For the text-containing cell, return its midpoint in (X, Y) coordinate format. 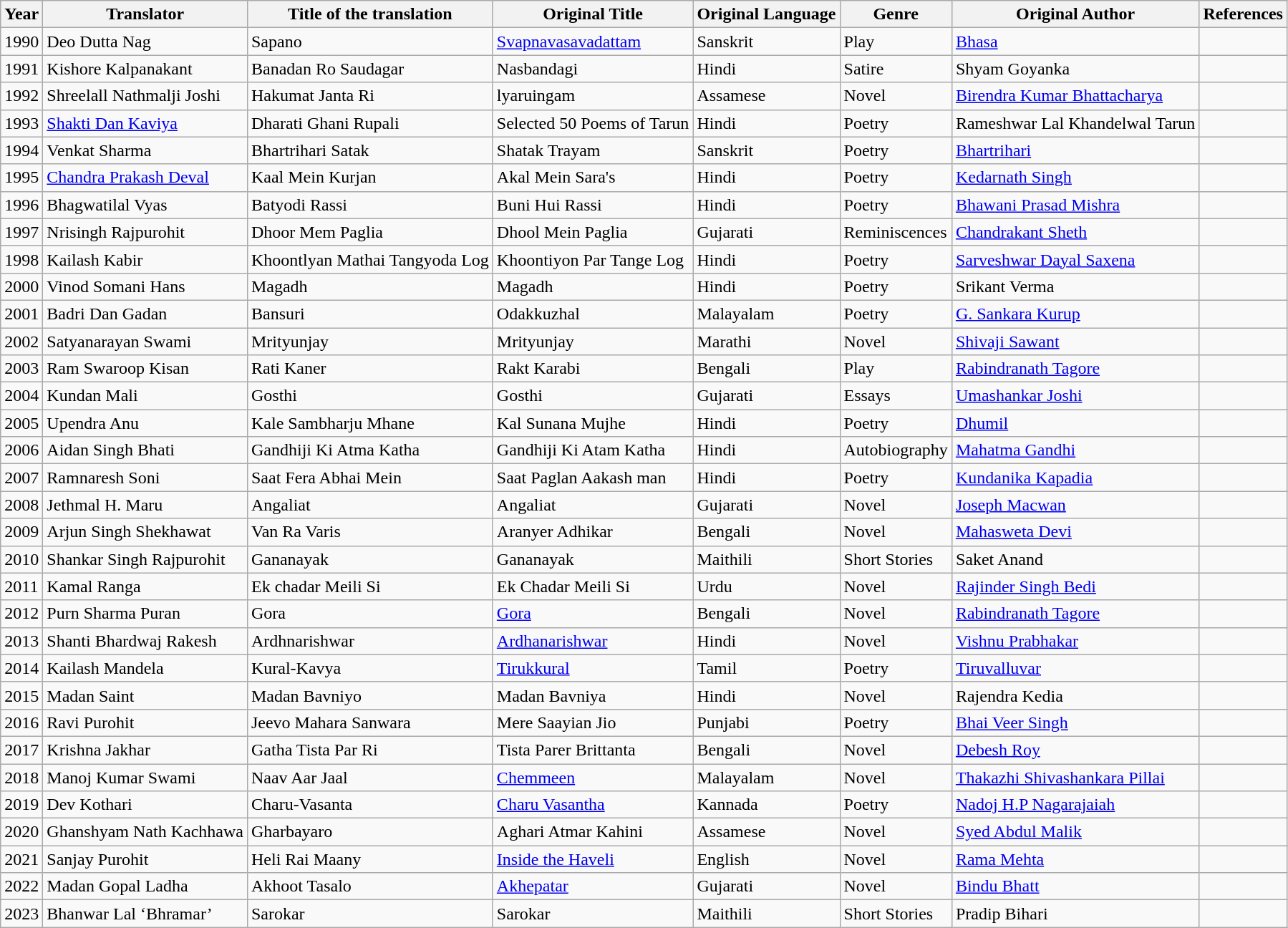
Shanti Bhardwaj Rakesh (145, 641)
Kundanika Kapadia (1075, 478)
Dharati Ghani Rupali (369, 123)
Charu-Vasanta (369, 805)
Tirukkural (593, 668)
Akhepatar (593, 886)
Banadan Ro Saudagar (369, 69)
1996 (21, 205)
Khoontiyon Par Tange Log (593, 259)
Original Language (766, 14)
Bhartrihari (1075, 150)
Vishnu Prabhakar (1075, 641)
Madan Bavniya (593, 695)
Joseph Macwan (1075, 505)
Ravi Purohit (145, 722)
Genre (896, 14)
Charu Vasantha (593, 805)
Aranyer Adhikar (593, 532)
Arjun Singh Shekhawat (145, 532)
Svapnavasavadattam (593, 42)
Saat Fera Abhai Mein (369, 478)
Dhumil (1075, 423)
2010 (21, 559)
2015 (21, 695)
G. Sankara Kurup (1075, 314)
Aidan Singh Bhati (145, 450)
Marathi (766, 342)
2005 (21, 423)
2017 (21, 750)
2004 (21, 396)
Year (21, 14)
Kishore Kalpanakant (145, 69)
Purn Sharma Puran (145, 614)
2002 (21, 342)
2011 (21, 586)
2014 (21, 668)
Ghanshyam Nath Kachhawa (145, 832)
Kannada (766, 805)
2003 (21, 369)
Satire (896, 69)
Pradip Bihari (1075, 914)
1990 (21, 42)
Gharbayaro (369, 832)
1992 (21, 96)
Tiruvalluvar (1075, 668)
Rajendra Kedia (1075, 695)
Bindu Bhatt (1075, 886)
Sarveshwar Dayal Saxena (1075, 259)
Reminiscences (896, 232)
1991 (21, 69)
2007 (21, 478)
Dhool Mein Paglia (593, 232)
Birendra Kumar Bhattacharya (1075, 96)
Sapano (369, 42)
Debesh Roy (1075, 750)
Nadoj H.P Nagarajaiah (1075, 805)
Chandra Prakash Deval (145, 178)
Kaal Mein Kurjan (369, 178)
Satyanarayan Swami (145, 342)
Shivaji Sawant (1075, 342)
2023 (21, 914)
2008 (21, 505)
Translator (145, 14)
Thakazhi Shivashankara Pillai (1075, 777)
Kedarnath Singh (1075, 178)
Shatak Trayam (593, 150)
Ram Swaroop Kisan (145, 369)
Jethmal H. Maru (145, 505)
2021 (21, 859)
Krishna Jakhar (145, 750)
Umashankar Joshi (1075, 396)
Bhasa (1075, 42)
2019 (21, 805)
Bhai Veer Singh (1075, 722)
Manoj Kumar Swami (145, 777)
Akhoot Tasalo (369, 886)
Gatha Tista Par Ri (369, 750)
Ardhanarishwar (593, 641)
Inside the Haveli (593, 859)
Jeevo Mahara Sanwara (369, 722)
Ek chadar Meili Si (369, 586)
lyaruingam (593, 96)
Gandhiji Ki Atma Katha (369, 450)
Rajinder Singh Bedi (1075, 586)
Rama Mehta (1075, 859)
Dhoor Mem Paglia (369, 232)
1998 (21, 259)
Bhanwar Lal ‘Bhramar’ (145, 914)
Hakumat Janta Ri (369, 96)
Mahasweta Devi (1075, 532)
Kailash Mandela (145, 668)
Chandrakant Sheth (1075, 232)
Odakkuzhal (593, 314)
Mahatma Gandhi (1075, 450)
2013 (21, 641)
Khoontlyan Mathai Tangyoda Log (369, 259)
Tista Parer Brittanta (593, 750)
Sanjay Purohit (145, 859)
Srikant Verma (1075, 286)
Original Author (1075, 14)
Kale Sambharju Mhane (369, 423)
2000 (21, 286)
Title of the translation (369, 14)
Shakti Dan Kaviya (145, 123)
Mere Saayian Jio (593, 722)
References (1243, 14)
2001 (21, 314)
Rakt Karabi (593, 369)
Kailash Kabir (145, 259)
2016 (21, 722)
Naav Aar Jaal (369, 777)
Deo Dutta Nag (145, 42)
Ek Chadar Meili Si (593, 586)
1995 (21, 178)
Venkat Sharma (145, 150)
Kundan Mali (145, 396)
Kural-Kavya (369, 668)
2009 (21, 532)
Van Ra Varis (369, 532)
Selected 50 Poems of Tarun (593, 123)
1997 (21, 232)
Nasbandagi (593, 69)
Buni Hui Rassi (593, 205)
Gandhiji Ki Atam Katha (593, 450)
Original Title (593, 14)
Ardhnarishwar (369, 641)
Autobiography (896, 450)
1994 (21, 150)
Madan Saint (145, 695)
Saket Anand (1075, 559)
2012 (21, 614)
Bhartrihari Satak (369, 150)
Syed Abdul Malik (1075, 832)
Madan Gopal Ladha (145, 886)
Chemmeen (593, 777)
Urdu (766, 586)
Shreelall Nathmalji Joshi (145, 96)
Upendra Anu (145, 423)
Bansuri (369, 314)
Madan Bavniyo (369, 695)
Badri Dan Gadan (145, 314)
Akal Mein Sara's (593, 178)
2020 (21, 832)
Shyam Goyanka (1075, 69)
2022 (21, 886)
Vinod Somani Hans (145, 286)
Bhawani Prasad Mishra (1075, 205)
English (766, 859)
Saat Paglan Aakash man (593, 478)
2006 (21, 450)
Bhagwatilal Vyas (145, 205)
Dev Kothari (145, 805)
Rati Kaner (369, 369)
Heli Rai Maany (369, 859)
Kamal Ranga (145, 586)
Batyodi Rassi (369, 205)
Ramnaresh Soni (145, 478)
Shankar Singh Rajpurohit (145, 559)
2018 (21, 777)
Rameshwar Lal Khandelwal Tarun (1075, 123)
Aghari Atmar Kahini (593, 832)
Nrisingh Rajpurohit (145, 232)
Tamil (766, 668)
1993 (21, 123)
Punjabi (766, 722)
Essays (896, 396)
Kal Sunana Mujhe (593, 423)
